Return the (X, Y) coordinate for the center point of the cell that contains the specified text.  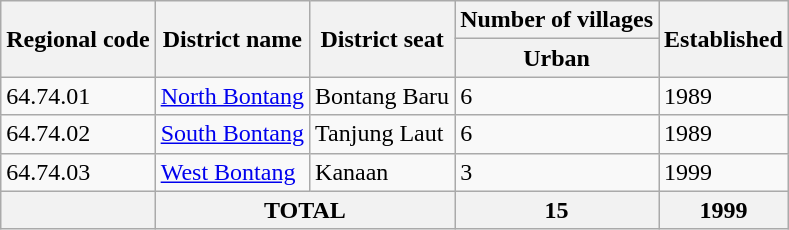
64.74.01 (78, 96)
Established (724, 39)
Urban (557, 58)
3 (557, 172)
West Bontang (232, 172)
Tanjung Laut (382, 134)
64.74.02 (78, 134)
Bontang Baru (382, 96)
Kanaan (382, 172)
15 (557, 210)
Regional code (78, 39)
TOTAL (304, 210)
North Bontang (232, 96)
South Bontang (232, 134)
District seat (382, 39)
64.74.03 (78, 172)
Number of villages (557, 20)
District name (232, 39)
